Identify which cell holds the provided text, then report its (X, Y) central coordinate. 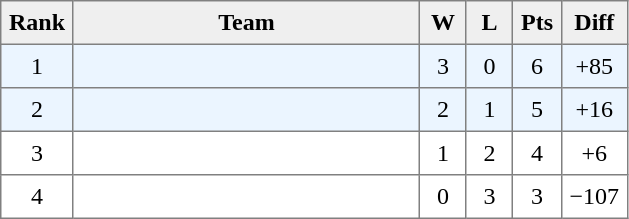
Rank (38, 23)
5 (537, 110)
Diff (594, 23)
+6 (594, 153)
6 (537, 66)
Pts (537, 23)
W (443, 23)
L (489, 23)
+16 (594, 110)
Team (246, 23)
−107 (594, 197)
+85 (594, 66)
